Determine the (X, Y) coordinate at the center of the cell enclosing the given text.  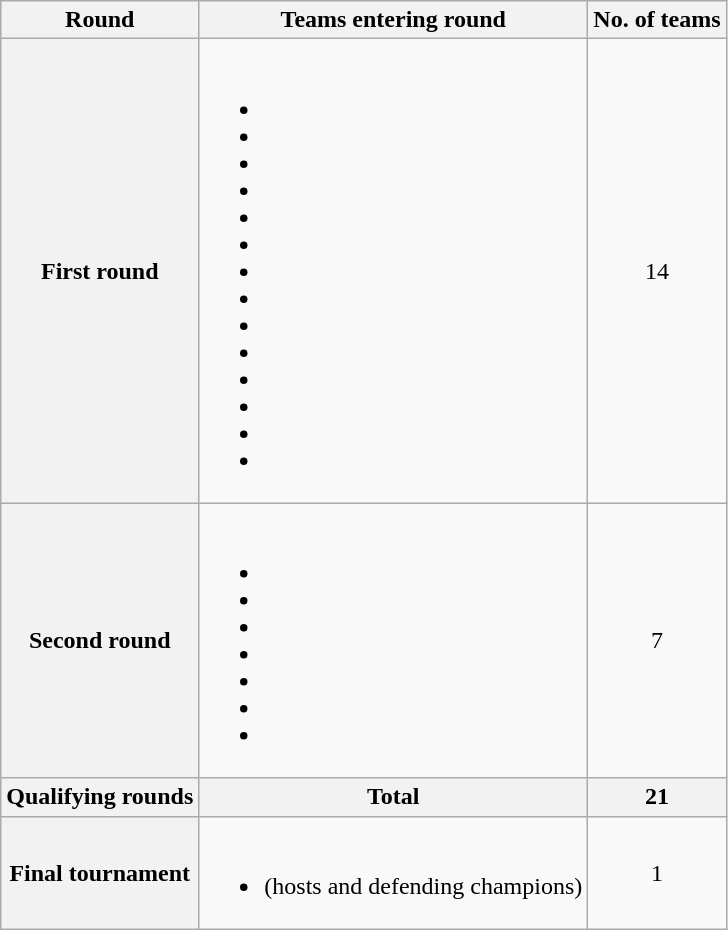
Qualifying rounds (100, 797)
Round (100, 20)
Total (394, 797)
14 (657, 271)
Final tournament (100, 872)
First round (100, 271)
7 (657, 640)
Second round (100, 640)
Teams entering round (394, 20)
(hosts and defending champions) (394, 872)
1 (657, 872)
No. of teams (657, 20)
21 (657, 797)
